For the text-containing cell, return its midpoint in (x, y) coordinate format. 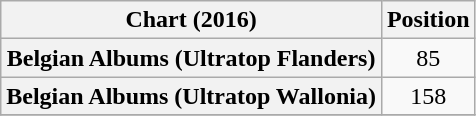
85 (428, 58)
Position (428, 20)
158 (428, 96)
Belgian Albums (Ultratop Flanders) (192, 58)
Belgian Albums (Ultratop Wallonia) (192, 96)
Chart (2016) (192, 20)
